Extract the [X, Y] coordinate from the center of the cell holding the provided text.  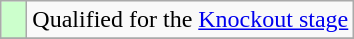
Qualified for the Knockout stage [190, 20]
